Find where the given text appears and provide that cell's center as [X, Y] coordinate. 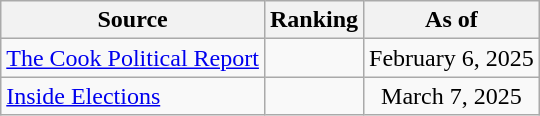
February 6, 2025 [452, 58]
Ranking [314, 20]
The Cook Political Report [133, 58]
As of [452, 20]
Source [133, 20]
Inside Elections [133, 96]
March 7, 2025 [452, 96]
